Determine the (x, y) coordinate at the center of the cell enclosing the given text.  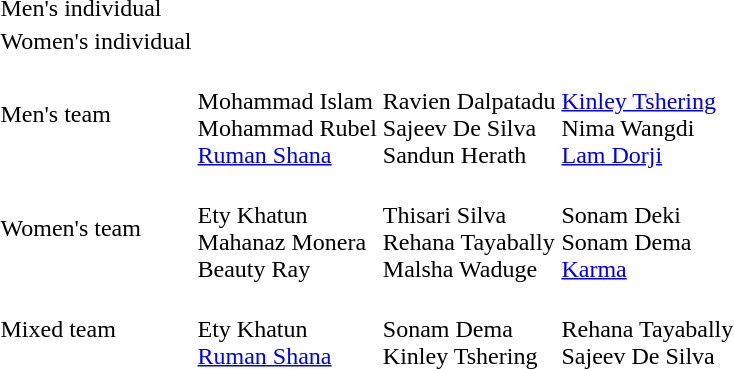
Ety KhatunMahanaz MoneraBeauty Ray (287, 228)
Thisari SilvaRehana TayaballyMalsha Waduge (469, 228)
Ravien DalpataduSajeev De SilvaSandun Herath (469, 114)
Mohammad IslamMohammad RubelRuman Shana (287, 114)
